Search for the cell housing the specified text and yield its (x, y) center coordinate. 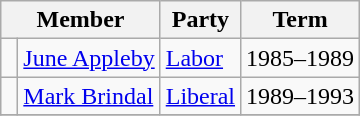
June Appleby (89, 58)
Liberal (200, 96)
Term (300, 20)
Member (80, 20)
1985–1989 (300, 58)
Party (200, 20)
Labor (200, 58)
Mark Brindal (89, 96)
1989–1993 (300, 96)
